Detect which cell encompasses the target text, then output its [X, Y] center coordinate. 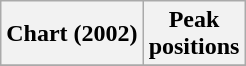
Chart (2002) [72, 34]
Peakpositions [194, 34]
